Capture the cell that displays the provided text and extract its [x, y] central coordinate. 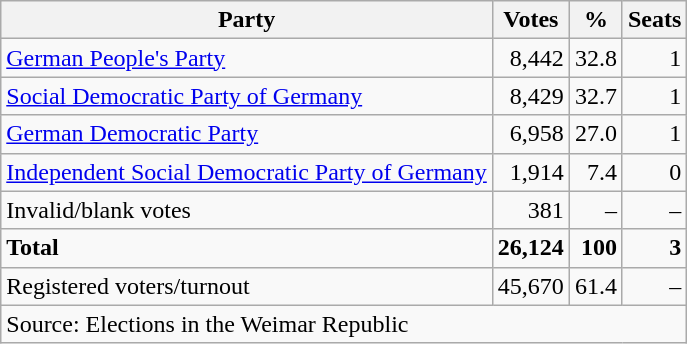
32.7 [596, 96]
45,670 [530, 286]
3 [654, 248]
8,442 [530, 58]
Seats [654, 20]
7.4 [596, 172]
German Democratic Party [247, 134]
Source: Elections in the Weimar Republic [344, 324]
381 [530, 210]
Total [247, 248]
0 [654, 172]
Votes [530, 20]
Party [247, 20]
% [596, 20]
100 [596, 248]
32.8 [596, 58]
27.0 [596, 134]
6,958 [530, 134]
Invalid/blank votes [247, 210]
Social Democratic Party of Germany [247, 96]
8,429 [530, 96]
Independent Social Democratic Party of Germany [247, 172]
26,124 [530, 248]
German People's Party [247, 58]
61.4 [596, 286]
1,914 [530, 172]
Registered voters/turnout [247, 286]
